Scan for the cell matching the given text and deliver its (X, Y) coordinate at center. 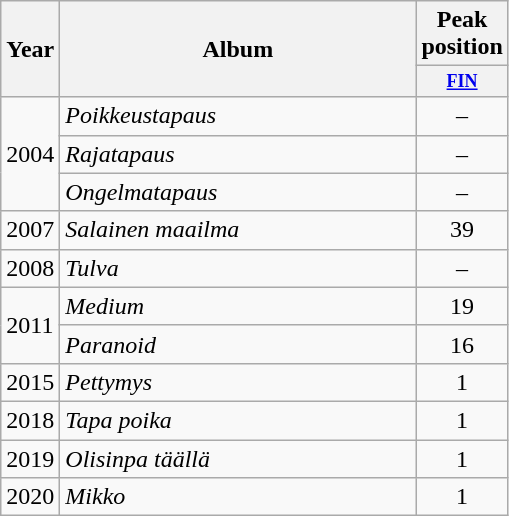
Year (30, 49)
39 (462, 230)
Pettymys (238, 382)
2020 (30, 497)
Olisinpa täällä (238, 459)
FIN (462, 82)
16 (462, 344)
Album (238, 49)
Peakposition (462, 34)
Paranoid (238, 344)
Mikko (238, 497)
Medium (238, 306)
2015 (30, 382)
Tulva (238, 268)
Tapa poika (238, 420)
2004 (30, 154)
Rajatapaus (238, 154)
2008 (30, 268)
2019 (30, 459)
19 (462, 306)
2018 (30, 420)
Ongelmatapaus (238, 192)
Salainen maailma (238, 230)
Poikkeustapaus (238, 116)
2011 (30, 325)
2007 (30, 230)
